Pinpoint the cell where the given text exists, returning its [x, y] midpoint coordinate. 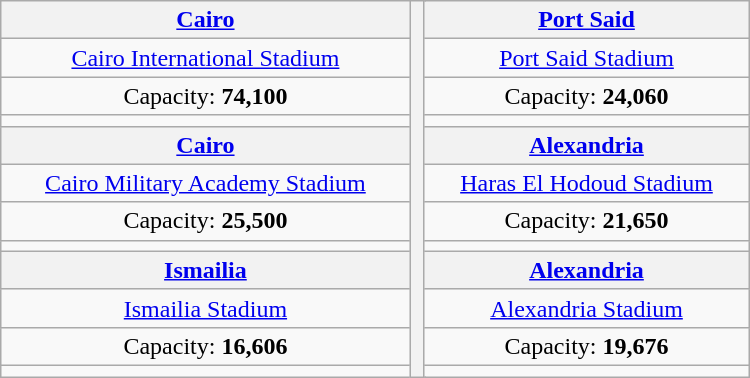
Cairo International Stadium [206, 58]
Capacity: 19,676 [587, 346]
Haras El Hodoud Stadium [587, 183]
Ismailia [206, 270]
Ismailia Stadium [206, 308]
Capacity: 74,100 [206, 96]
Port Said [587, 20]
Cairo Military Academy Stadium [206, 183]
Alexandria Stadium [587, 308]
Capacity: 25,500 [206, 221]
Capacity: 16,606 [206, 346]
Capacity: 24,060 [587, 96]
Port Said Stadium [587, 58]
Capacity: 21,650 [587, 221]
